Identify which cell holds the provided text, then report its [X, Y] central coordinate. 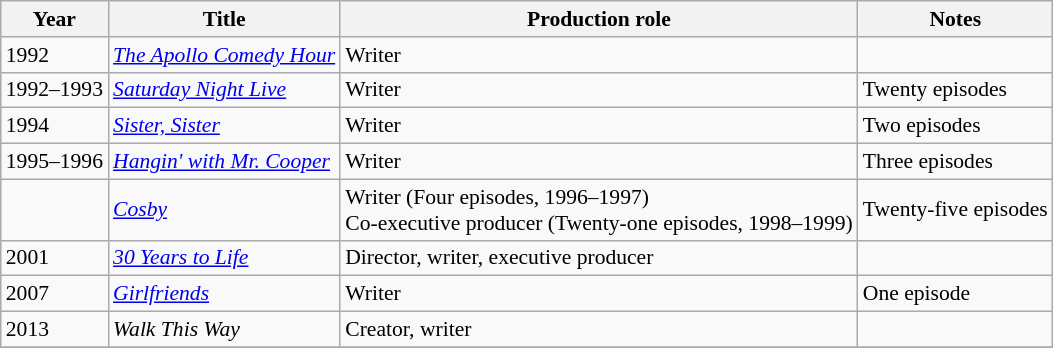
Director, writer, executive producer [599, 258]
30 Years to Life [224, 258]
2001 [54, 258]
Production role [599, 19]
2013 [54, 330]
Twenty-five episodes [956, 210]
1992 [54, 55]
Creator, writer [599, 330]
1995–1996 [54, 162]
Saturday Night Live [224, 90]
One episode [956, 294]
Cosby [224, 210]
Three episodes [956, 162]
1992–1993 [54, 90]
Writer (Four episodes, 1996–1997)Co-executive producer (Twenty-one episodes, 1998–1999) [599, 210]
The Apollo Comedy Hour [224, 55]
Twenty episodes [956, 90]
2007 [54, 294]
1994 [54, 126]
Walk This Way [224, 330]
Hangin' with Mr. Cooper [224, 162]
Title [224, 19]
Year [54, 19]
Girlfriends [224, 294]
Notes [956, 19]
Sister, Sister [224, 126]
Two episodes [956, 126]
